Output the (x, y) coordinate of the center of the cell containing the given text.  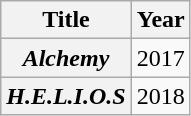
Title (66, 20)
2017 (160, 58)
Year (160, 20)
H.E.L.I.O.S (66, 96)
Alchemy (66, 58)
2018 (160, 96)
